Detect which cell encompasses the target text, then output its [X, Y] center coordinate. 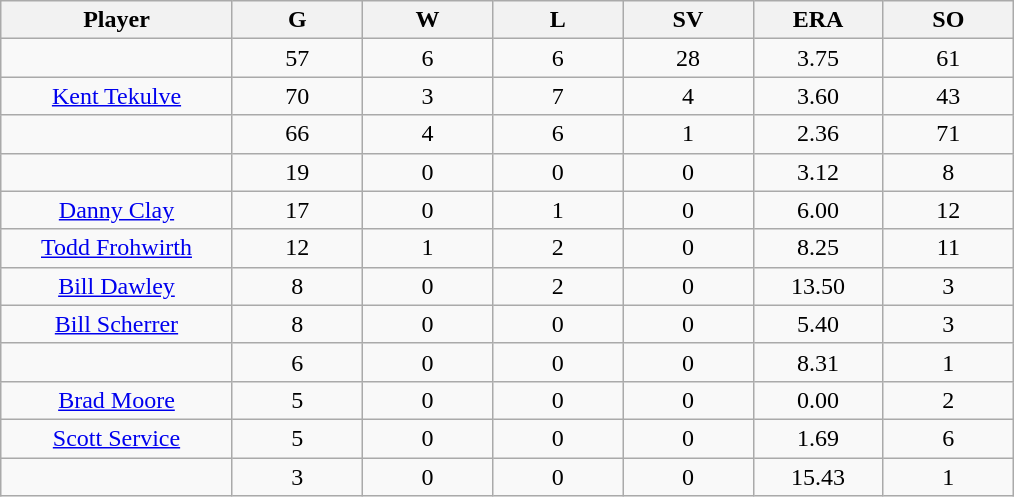
11 [948, 248]
15.43 [818, 477]
Brad Moore [116, 400]
Todd Frohwirth [116, 248]
61 [948, 58]
Scott Service [116, 438]
66 [297, 134]
5.40 [818, 324]
SO [948, 20]
57 [297, 58]
8.25 [818, 248]
6.00 [818, 210]
Bill Dawley [116, 286]
1.69 [818, 438]
SV [688, 20]
43 [948, 96]
L [558, 20]
ERA [818, 20]
3.60 [818, 96]
17 [297, 210]
Bill Scherrer [116, 324]
Kent Tekulve [116, 96]
Player [116, 20]
3.75 [818, 58]
19 [297, 172]
71 [948, 134]
G [297, 20]
Danny Clay [116, 210]
W [427, 20]
8.31 [818, 362]
3.12 [818, 172]
70 [297, 96]
7 [558, 96]
13.50 [818, 286]
2.36 [818, 134]
28 [688, 58]
0.00 [818, 400]
